Identify which cell holds the provided text, then report its (x, y) central coordinate. 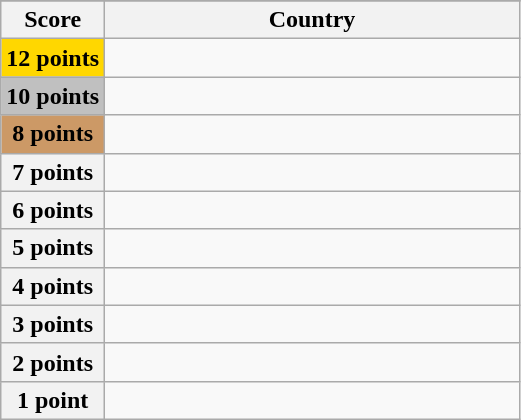
7 points (53, 172)
12 points (53, 58)
4 points (53, 286)
8 points (53, 134)
6 points (53, 210)
10 points (53, 96)
1 point (53, 400)
3 points (53, 324)
2 points (53, 362)
5 points (53, 248)
Country (312, 20)
Score (53, 20)
